Return [X, Y] of the center of cell containing provided text 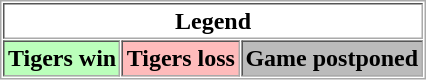
Tigers win [62, 58]
Legend [212, 21]
Tigers loss [180, 58]
Game postponed [332, 58]
